Locate the cell with the specified text and output its [x, y] center coordinate. 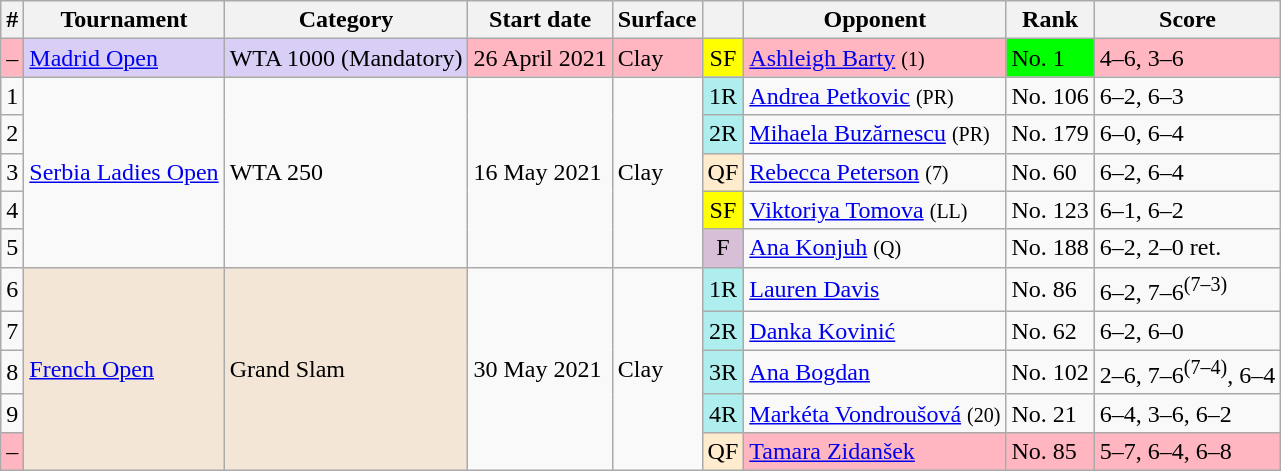
# [12, 20]
2 [12, 134]
Start date [540, 20]
6–4, 3–6, 6–2 [1187, 413]
No. 102 [1050, 372]
No. 106 [1050, 96]
6–0, 6–4 [1187, 134]
Score [1187, 20]
WTA 250 [346, 172]
30 May 2021 [540, 368]
6–1, 6–2 [1187, 210]
No. 188 [1050, 248]
6 [12, 290]
No. 1 [1050, 58]
No. 123 [1050, 210]
6–2, 7–6(7–3) [1187, 290]
26 April 2021 [540, 58]
Markéta Vondroušová (20) [875, 413]
Ashleigh Barty (1) [875, 58]
WTA 1000 (Mandatory) [346, 58]
16 May 2021 [540, 172]
4–6, 3–6 [1187, 58]
Tournament [124, 20]
No. 21 [1050, 413]
Madrid Open [124, 58]
Ana Bogdan [875, 372]
No. 60 [1050, 172]
Tamara Zidanšek [875, 451]
Grand Slam [346, 368]
Surface [657, 20]
Rebecca Peterson (7) [875, 172]
Mihaela Buzărnescu (PR) [875, 134]
6–2, 6–0 [1187, 331]
Danka Kovinić [875, 331]
5–7, 6–4, 6–8 [1187, 451]
2–6, 7–6(7–4), 6–4 [1187, 372]
6–2, 6–4 [1187, 172]
1 [12, 96]
3 [12, 172]
Ana Konjuh (Q) [875, 248]
No. 86 [1050, 290]
No. 85 [1050, 451]
Opponent [875, 20]
6–2, 2–0 ret. [1187, 248]
7 [12, 331]
No. 179 [1050, 134]
Serbia Ladies Open [124, 172]
5 [12, 248]
Viktoriya Tomova (LL) [875, 210]
9 [12, 413]
Rank [1050, 20]
French Open [124, 368]
F [723, 248]
3R [723, 372]
Lauren Davis [875, 290]
Category [346, 20]
Andrea Petkovic (PR) [875, 96]
4R [723, 413]
4 [12, 210]
6–2, 6–3 [1187, 96]
No. 62 [1050, 331]
8 [12, 372]
